Return the [X, Y] coordinate for the center point of the cell that contains the specified text.  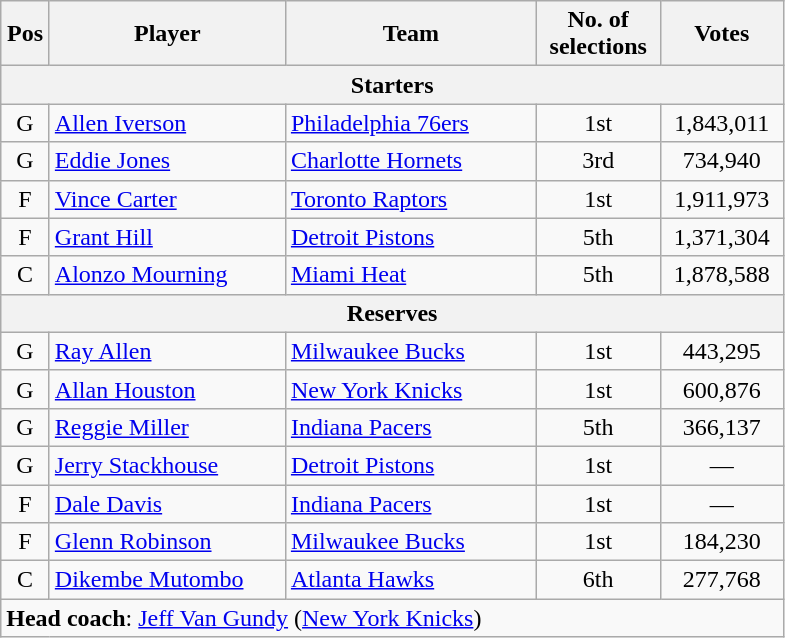
1,371,304 [722, 237]
Player [167, 34]
Eddie Jones [167, 161]
Philadelphia 76ers [410, 123]
Miami Heat [410, 275]
New York Knicks [410, 389]
Starters [392, 85]
Vince Carter [167, 199]
1,878,588 [722, 275]
Atlanta Hawks [410, 580]
Head coach: Jeff Van Gundy (New York Knicks) [392, 618]
Reggie Miller [167, 427]
Glenn Robinson [167, 542]
600,876 [722, 389]
366,137 [722, 427]
Ray Allen [167, 351]
No. of selections [598, 34]
Pos [26, 34]
Allen Iverson [167, 123]
Dikembe Mutombo [167, 580]
Jerry Stackhouse [167, 465]
277,768 [722, 580]
Team [410, 34]
734,940 [722, 161]
Dale Davis [167, 503]
3rd [598, 161]
6th [598, 580]
1,843,011 [722, 123]
Reserves [392, 313]
443,295 [722, 351]
Grant Hill [167, 237]
Toronto Raptors [410, 199]
184,230 [722, 542]
Alonzo Mourning [167, 275]
Charlotte Hornets [410, 161]
1,911,973 [722, 199]
Allan Houston [167, 389]
Votes [722, 34]
